Scan for the cell matching the given text and deliver its [X, Y] coordinate at center. 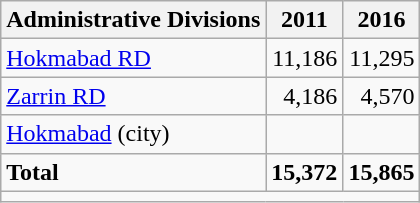
11,295 [382, 58]
4,186 [304, 96]
15,865 [382, 172]
2011 [304, 20]
Zarrin RD [134, 96]
2016 [382, 20]
4,570 [382, 96]
Hokmabad (city) [134, 134]
Hokmabad RD [134, 58]
Total [134, 172]
15,372 [304, 172]
11,186 [304, 58]
Administrative Divisions [134, 20]
